Output the [X, Y] coordinate of the center of the cell containing the given text.  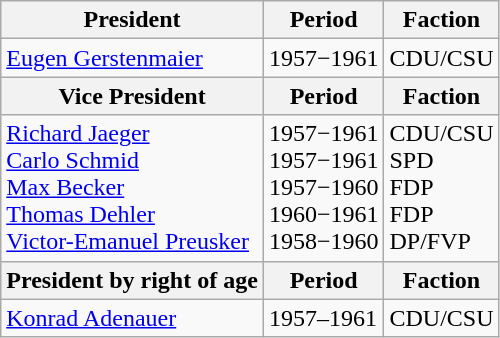
1957–1961 [324, 318]
President [132, 20]
Eugen Gerstenmaier [132, 58]
Konrad Adenauer [132, 318]
CDU/CSUSPDFDPFDPDP/FVP [442, 188]
Richard JaegerCarlo SchmidMax BeckerThomas DehlerVictor-Emanuel Preusker [132, 188]
1957−19611957−19611957−19601960−19611958−1960 [324, 188]
Vice President [132, 96]
1957−1961 [324, 58]
President by right of age [132, 280]
